Pinpoint the cell where the given text exists, returning its (x, y) midpoint coordinate. 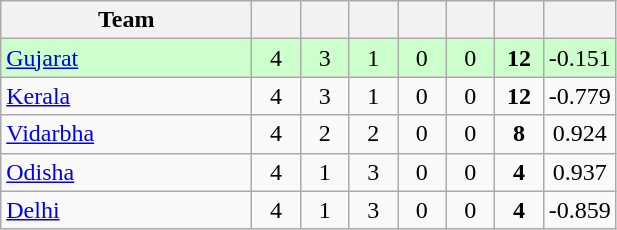
Vidarbha (126, 134)
Kerala (126, 96)
Team (126, 20)
Odisha (126, 172)
0.924 (580, 134)
0.937 (580, 172)
-0.779 (580, 96)
Gujarat (126, 58)
8 (520, 134)
-0.151 (580, 58)
Delhi (126, 210)
-0.859 (580, 210)
